Identify which cell holds the provided text, then report its [X, Y] central coordinate. 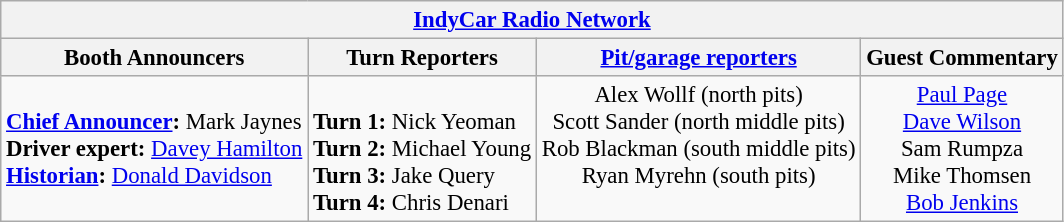
Turn 1: Nick Yeoman Turn 2: Michael Young Turn 3: Jake Query Turn 4: Chris Denari [422, 149]
Paul Page Dave WilsonSam RumpzaMike ThomsenBob Jenkins [962, 149]
Booth Announcers [154, 58]
Pit/garage reporters [698, 58]
Guest Commentary [962, 58]
IndyCar Radio Network [532, 20]
Turn Reporters [422, 58]
Alex Wollf (north pits) Scott Sander (north middle pits) Rob Blackman (south middle pits)Ryan Myrehn (south pits) [698, 149]
Chief Announcer: Mark Jaynes Driver expert: Davey Hamilton Historian: Donald Davidson [154, 149]
